Search for the cell housing the specified text and yield its (x, y) center coordinate. 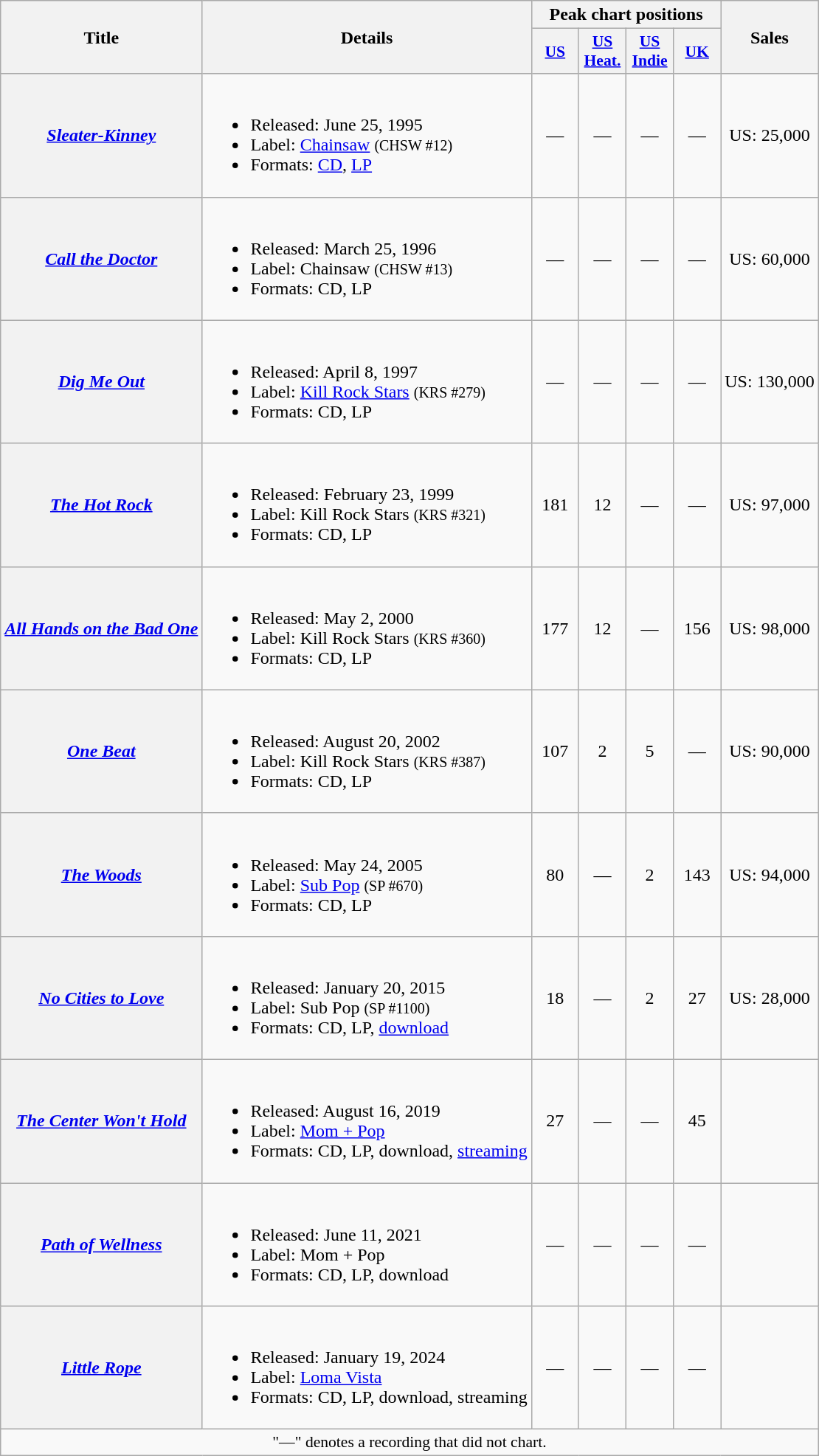
5 (650, 751)
Released: August 20, 2002Label: Kill Rock Stars (KRS #387)Formats: CD, LP (367, 751)
All Hands on the Bad One (102, 628)
Dig Me Out (102, 382)
181 (555, 505)
US: 25,000 (770, 136)
80 (555, 875)
Released: June 11, 2021Label: Mom + PopFormats: CD, LP, download (367, 1245)
US (555, 52)
UK (697, 52)
US: 98,000 (770, 628)
One Beat (102, 751)
USHeat. (602, 52)
US: 90,000 (770, 751)
Peak chart positions (626, 15)
Sleater-Kinney (102, 136)
Released: May 24, 2005Label: Sub Pop (SP #670)Formats: CD, LP (367, 875)
Released: May 2, 2000Label: Kill Rock Stars (KRS #360)Formats: CD, LP (367, 628)
USIndie (650, 52)
18 (555, 997)
US: 97,000 (770, 505)
The Center Won't Hold (102, 1121)
The Woods (102, 875)
Released: June 25, 1995Label: Chainsaw (CHSW #12)Formats: CD, LP (367, 136)
Released: August 16, 2019Label: Mom + PopFormats: CD, LP, download, streaming (367, 1121)
143 (697, 875)
Released: February 23, 1999Label: Kill Rock Stars (KRS #321)Formats: CD, LP (367, 505)
Little Rope (102, 1367)
US: 130,000 (770, 382)
Released: January 20, 2015Label: Sub Pop (SP #1100)Formats: CD, LP, download (367, 997)
45 (697, 1121)
US: 94,000 (770, 875)
Sales (770, 37)
107 (555, 751)
Released: January 19, 2024Label: Loma VistaFormats: CD, LP, download, streaming (367, 1367)
Title (102, 37)
Released: March 25, 1996Label: Chainsaw (CHSW #13)Formats: CD, LP (367, 258)
US: 28,000 (770, 997)
"—" denotes a recording that did not chart. (409, 1443)
Path of Wellness (102, 1245)
Released: April 8, 1997Label: Kill Rock Stars (KRS #279)Formats: CD, LP (367, 382)
177 (555, 628)
The Hot Rock (102, 505)
US: 60,000 (770, 258)
156 (697, 628)
Details (367, 37)
Call the Doctor (102, 258)
No Cities to Love (102, 997)
